Provide the [x, y] coordinate of the cell's center where the given text is located.  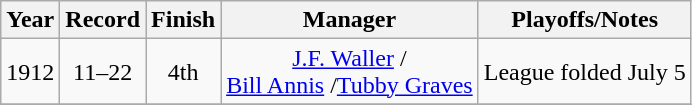
1912 [30, 72]
League folded July 5 [584, 72]
Playoffs/Notes [584, 20]
Manager [350, 20]
Record [103, 20]
11–22 [103, 72]
J.F. Waller / Bill Annis /Tubby Graves [350, 72]
4th [184, 72]
Year [30, 20]
Finish [184, 20]
